From the cell containing the given text, extract its center point as (x, y) coordinate. 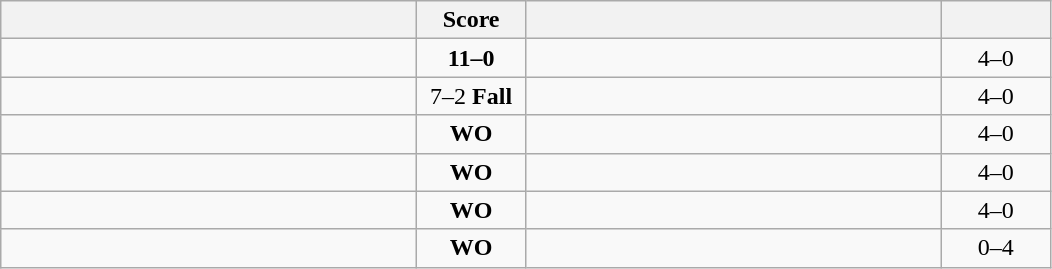
7–2 Fall (472, 96)
Score (472, 20)
0–4 (996, 248)
11–0 (472, 58)
